Find where the given text appears and provide that cell's center as (x, y) coordinate. 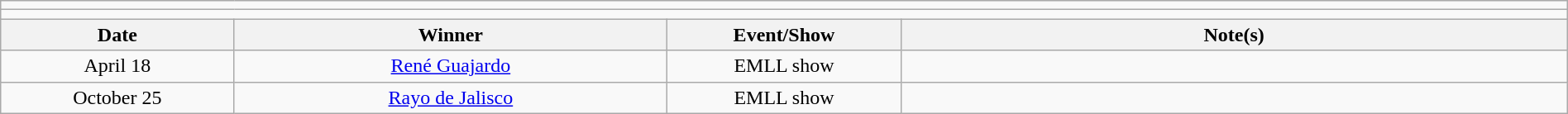
Rayo de Jalisco (451, 97)
October 25 (117, 97)
Winner (451, 35)
Date (117, 35)
Note(s) (1234, 35)
Event/Show (784, 35)
April 18 (117, 66)
René Guajardo (451, 66)
